Determine the [X, Y] coordinate at the center of the cell enclosing the given text.  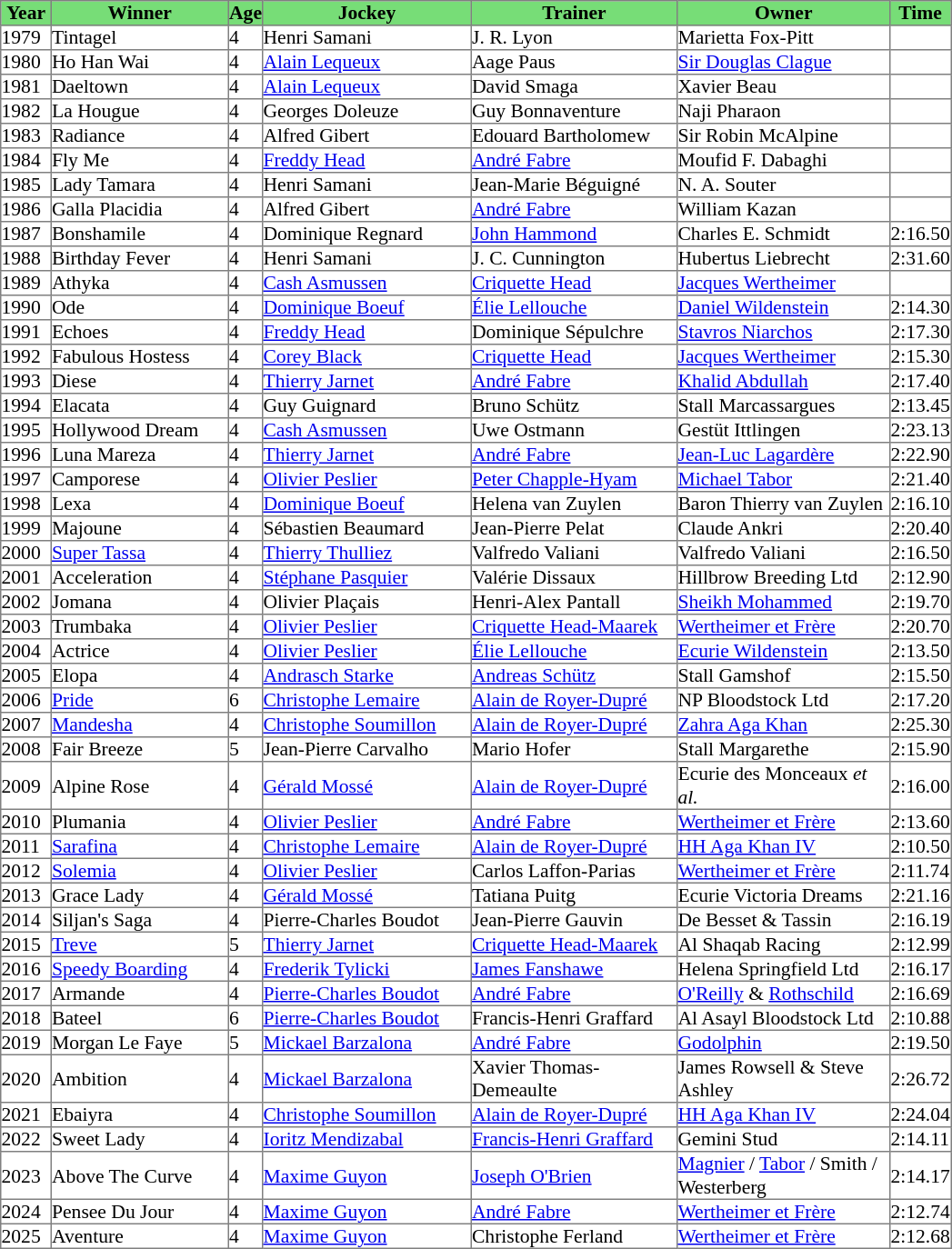
2002 [26, 602]
2:20.70 [920, 627]
Michael Tabor [784, 480]
2019 [26, 1042]
Lexa [140, 504]
1981 [26, 87]
Jean-Pierre Carvalho [367, 749]
Sarafina [140, 845]
Hollywood Dream [140, 431]
Tintagel [140, 38]
2:12.68 [920, 1236]
2:10.50 [920, 845]
La Hougue [140, 111]
James Fanshawe [574, 969]
Grace Lady [140, 894]
Ambition [140, 1078]
2:16.10 [920, 504]
Stavros Niarchos [784, 333]
2021 [26, 1114]
2018 [26, 1018]
Super Tassa [140, 553]
Al Asayl Bloodstock Ltd [784, 1018]
Sweet Lady [140, 1140]
2:14.11 [920, 1140]
2:14.30 [920, 307]
John Hammond [574, 235]
Fly Me [140, 160]
Stéphane Pasquier [367, 578]
2017 [26, 993]
1988 [26, 258]
Jockey [367, 13]
Speedy Boarding [140, 969]
Carlos Laffon-Parias [574, 871]
2006 [26, 700]
Fabulous Hostess [140, 356]
William Kazan [784, 209]
Sébastien Beaumard [367, 529]
Zahra Aga Khan [784, 725]
Xavier Beau [784, 87]
Andreas Schütz [574, 676]
Helena Springfield Ltd [784, 969]
Frederik Tylicki [367, 969]
2016 [26, 969]
Gemini Stud [784, 1140]
Siljan's Saga [140, 920]
2:26.72 [920, 1078]
Bateel [140, 1018]
Winner [140, 13]
2:12.90 [920, 578]
2025 [26, 1236]
2004 [26, 651]
2008 [26, 749]
2:20.40 [920, 529]
Moufid F. Dabaghi [784, 160]
2:11.74 [920, 871]
1991 [26, 333]
Andrasch Starke [367, 676]
2003 [26, 627]
Pride [140, 700]
Lady Tamara [140, 185]
Xavier Thomas-Demeaulte [574, 1078]
Aventure [140, 1236]
Daeltown [140, 87]
Solemia [140, 871]
Dominique Sépulchre [574, 333]
Ecurie Victoria Dreams [784, 894]
Ioritz Mendizabal [367, 1140]
Sir Douglas Clague [784, 62]
2:13.45 [920, 405]
1986 [26, 209]
2024 [26, 1211]
2012 [26, 871]
Helena van Zuylen [574, 504]
1992 [26, 356]
James Rowsell & Steve Ashley [784, 1078]
2:22.90 [920, 455]
2:17.20 [920, 700]
1984 [26, 160]
2:13.60 [920, 822]
2:21.40 [920, 480]
2001 [26, 578]
2:23.13 [920, 431]
1990 [26, 307]
2:16.19 [920, 920]
Al Shaqab Racing [784, 944]
De Besset & Tassin [784, 920]
1998 [26, 504]
Morgan Le Faye [140, 1042]
1987 [26, 235]
2:21.16 [920, 894]
Actrice [140, 651]
1980 [26, 62]
1997 [26, 480]
1982 [26, 111]
2:13.50 [920, 651]
1989 [26, 284]
2005 [26, 676]
Georges Doleuze [367, 111]
Trumbaka [140, 627]
Christophe Ferland [574, 1236]
Gestüt Ittlingen [784, 431]
Mario Hofer [574, 749]
J. C. Cunnington [574, 258]
1979 [26, 38]
Hubertus Liebrecht [784, 258]
2020 [26, 1078]
Corey Black [367, 356]
2000 [26, 553]
Charles E. Schmidt [784, 235]
Stall Marcassargues [784, 405]
Treve [140, 944]
Year [26, 13]
Camporese [140, 480]
Naji Pharaon [784, 111]
N. A. Souter [784, 185]
Jean-Luc Lagardère [784, 455]
Ode [140, 307]
Edouard Bartholomew [574, 136]
Stall Margarethe [784, 749]
Baron Thierry van Zuylen [784, 504]
Guy Guignard [367, 405]
Age [246, 13]
2:15.50 [920, 676]
Alpine Rose [140, 785]
2:10.88 [920, 1018]
Claude Ankri [784, 529]
Bruno Schütz [574, 405]
Jean-Pierre Pelat [574, 529]
Jean-Pierre Gauvin [574, 920]
Olivier Plaçais [367, 602]
Thierry Thulliez [367, 553]
Jean-Marie Béguigné [574, 185]
2:19.50 [920, 1042]
Trainer [574, 13]
Tatiana Puitg [574, 894]
2:12.99 [920, 944]
Khalid Abdullah [784, 382]
Mandesha [140, 725]
Above The Curve [140, 1175]
Radiance [140, 136]
Stall Gamshof [784, 676]
2:15.90 [920, 749]
Ho Han Wai [140, 62]
2:24.04 [920, 1114]
2:12.74 [920, 1211]
2:15.30 [920, 356]
2007 [26, 725]
2:16.69 [920, 993]
Henri-Alex Pantall [574, 602]
Hillbrow Breeding Ltd [784, 578]
Ecurie des Monceaux et al. [784, 785]
1996 [26, 455]
Athyka [140, 284]
2:16.17 [920, 969]
Magnier / Tabor / Smith / Westerberg [784, 1175]
Fair Breeze [140, 749]
Acceleration [140, 578]
2013 [26, 894]
Sir Robin McAlpine [784, 136]
Valérie Dissaux [574, 578]
David Smaga [574, 87]
Godolphin [784, 1042]
Guy Bonnaventure [574, 111]
Marietta Fox-Pitt [784, 38]
1993 [26, 382]
Uwe Ostmann [574, 431]
Jomana [140, 602]
Armande [140, 993]
2023 [26, 1175]
2:16.00 [920, 785]
O'Reilly & Rothschild [784, 993]
1999 [26, 529]
Majoune [140, 529]
Ecurie Wildenstein [784, 651]
J. R. Lyon [574, 38]
Owner [784, 13]
2:14.17 [920, 1175]
2010 [26, 822]
Aage Paus [574, 62]
Pensee Du Jour [140, 1211]
2:17.30 [920, 333]
Diese [140, 382]
Time [920, 13]
Bonshamile [140, 235]
Echoes [140, 333]
Ebaiyra [140, 1114]
Peter Chapple-Hyam [574, 480]
1985 [26, 185]
2009 [26, 785]
Joseph O'Brien [574, 1175]
Sheikh Mohammed [784, 602]
2015 [26, 944]
Dominique Regnard [367, 235]
1994 [26, 405]
2022 [26, 1140]
Elopa [140, 676]
Elacata [140, 405]
1995 [26, 431]
Galla Placidia [140, 209]
Plumania [140, 822]
Luna Mareza [140, 455]
1983 [26, 136]
2:19.70 [920, 602]
2:31.60 [920, 258]
2:25.30 [920, 725]
Daniel Wildenstein [784, 307]
2:17.40 [920, 382]
Birthday Fever [140, 258]
2014 [26, 920]
NP Bloodstock Ltd [784, 700]
2011 [26, 845]
